Scan for the cell matching the given text and deliver its (X, Y) coordinate at center. 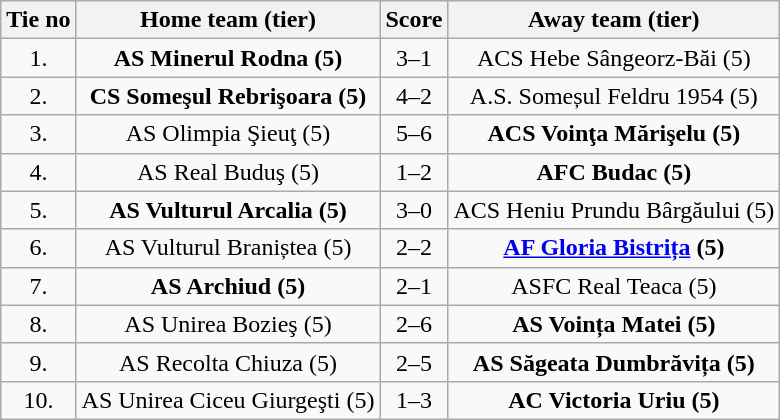
Home team (tier) (228, 20)
CS Someşul Rebrişoara (5) (228, 96)
7. (38, 286)
AS Archiud (5) (228, 286)
3–1 (414, 58)
AS Unirea Ciceu Giurgeşti (5) (228, 400)
4. (38, 172)
Away team (tier) (614, 20)
AS Unirea Bozieş (5) (228, 324)
3–0 (414, 210)
5–6 (414, 134)
ACS Hebe Sângeorz-Băi (5) (614, 58)
AS Săgeata Dumbrăvița (5) (614, 362)
AS Recolta Chiuza (5) (228, 362)
ASFC Real Teaca (5) (614, 286)
AFC Budac (5) (614, 172)
2–2 (414, 248)
AS Minerul Rodna (5) (228, 58)
6. (38, 248)
Score (414, 20)
AS Vulturul Braniștea (5) (228, 248)
2–6 (414, 324)
AF Gloria Bistrița (5) (614, 248)
9. (38, 362)
10. (38, 400)
4–2 (414, 96)
1–2 (414, 172)
A.S. Someșul Feldru 1954 (5) (614, 96)
3. (38, 134)
2. (38, 96)
ACS Heniu Prundu Bârgăului (5) (614, 210)
AC Victoria Uriu (5) (614, 400)
AS Vulturul Arcalia (5) (228, 210)
8. (38, 324)
AS Olimpia Şieuţ (5) (228, 134)
ACS Voinţa Mărişelu (5) (614, 134)
2–1 (414, 286)
AS Voința Matei (5) (614, 324)
5. (38, 210)
1–3 (414, 400)
2–5 (414, 362)
AS Real Buduş (5) (228, 172)
Tie no (38, 20)
1. (38, 58)
